Provide the [X, Y] coordinate of the cell's center where the given text is located.  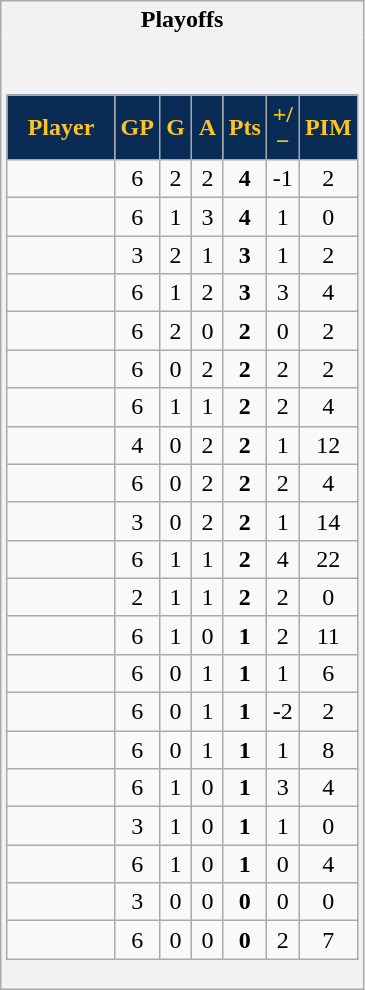
Pts [244, 128]
7 [328, 940]
+/− [282, 128]
8 [328, 750]
14 [328, 521]
11 [328, 635]
GP [137, 128]
22 [328, 559]
Player [61, 128]
Playoffs [182, 20]
-2 [282, 712]
-1 [282, 179]
PIM [328, 128]
A [208, 128]
G [175, 128]
12 [328, 445]
